Detect which cell encompasses the target text, then output its (x, y) center coordinate. 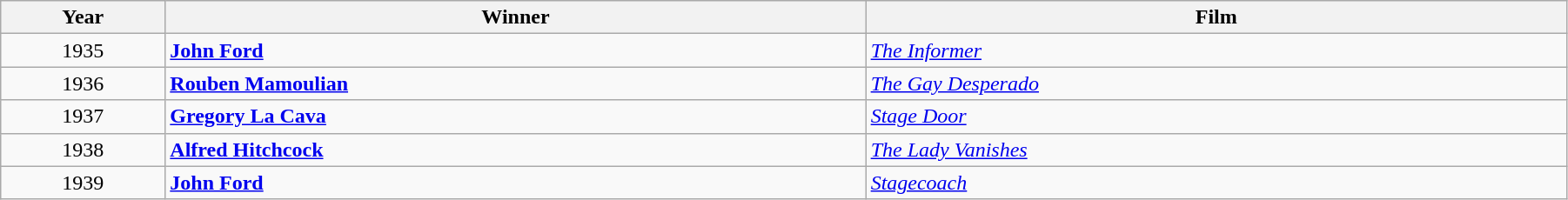
1937 (84, 117)
The Informer (1216, 50)
The Lady Vanishes (1216, 150)
Gregory La Cava (515, 117)
Rouben Mamoulian (515, 83)
1935 (84, 50)
1936 (84, 83)
The Gay Desperado (1216, 83)
Film (1216, 17)
Year (84, 17)
1939 (84, 183)
Stagecoach (1216, 183)
1938 (84, 150)
Stage Door (1216, 117)
Alfred Hitchcock (515, 150)
Winner (515, 17)
